Identify which cell holds the provided text, then report its (x, y) central coordinate. 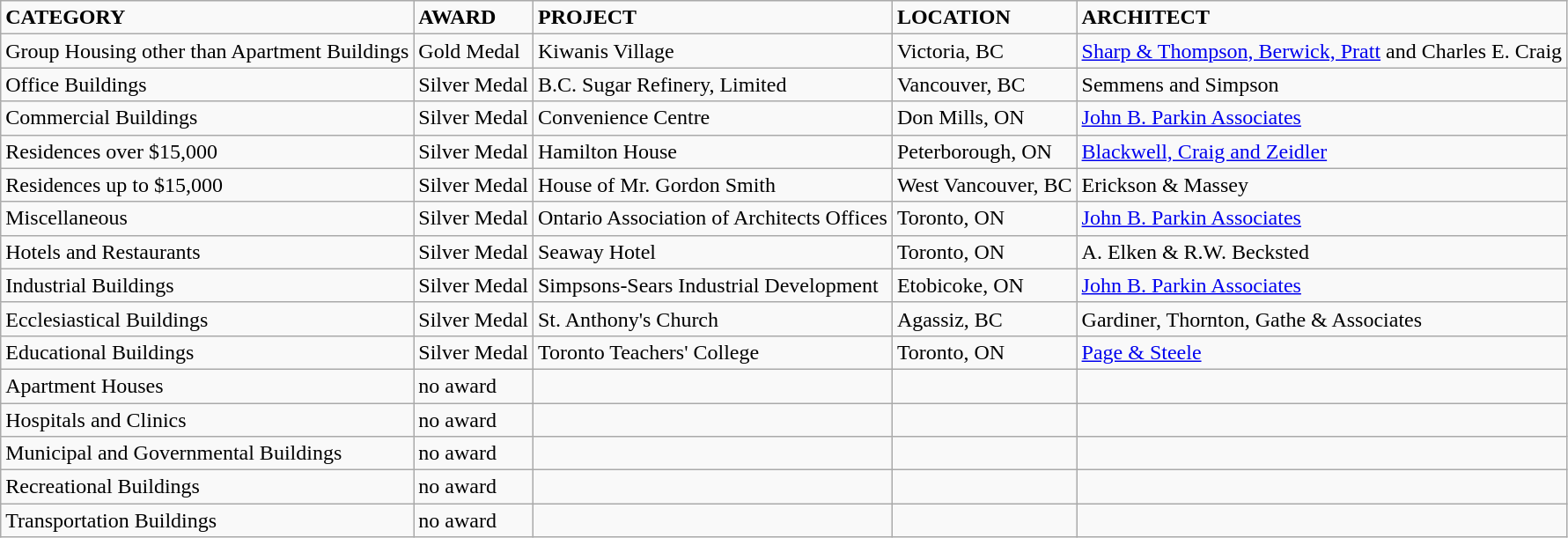
LOCATION (984, 18)
Apartment Houses (208, 386)
Semmens and Simpson (1322, 85)
House of Mr. Gordon Smith (712, 185)
Kiwanis Village (712, 51)
PROJECT (712, 18)
Hospitals and Clinics (208, 420)
Hotels and Restaurants (208, 252)
Etobicoke, ON (984, 285)
West Vancouver, BC (984, 185)
A. Elken & R.W. Becksted (1322, 252)
Hamilton House (712, 151)
Ontario Association of Architects Offices (712, 218)
Seaway Hotel (712, 252)
Agassiz, BC (984, 319)
Ecclesiastical Buildings (208, 319)
Miscellaneous (208, 218)
Page & Steele (1322, 352)
Peterborough, ON (984, 151)
Don Mills, ON (984, 118)
ARCHITECT (1322, 18)
Gold Medal (474, 51)
Recreational Buildings (208, 487)
St. Anthony's Church (712, 319)
Industrial Buildings (208, 285)
Vancouver, BC (984, 85)
Commercial Buildings (208, 118)
Municipal and Governmental Buildings (208, 453)
Simpsons-Sears Industrial Development (712, 285)
Blackwell, Craig and Zeidler (1322, 151)
Transportation Buildings (208, 520)
Victoria, BC (984, 51)
Toronto Teachers' College (712, 352)
CATEGORY (208, 18)
Residences up to $15,000 (208, 185)
Erickson & Massey (1322, 185)
Educational Buildings (208, 352)
Gardiner, Thornton, Gathe & Associates (1322, 319)
Office Buildings (208, 85)
AWARD (474, 18)
B.C. Sugar Refinery, Limited (712, 85)
Residences over $15,000 (208, 151)
Sharp & Thompson, Berwick, Pratt and Charles E. Craig (1322, 51)
Group Housing other than Apartment Buildings (208, 51)
Convenience Centre (712, 118)
